Scan for the cell matching the given text and deliver its (x, y) coordinate at center. 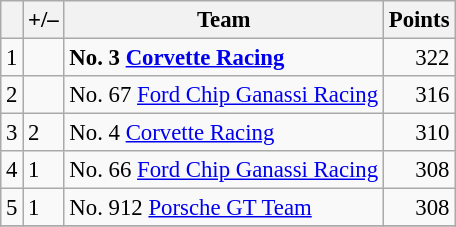
No. 912 Porsche GT Team (224, 208)
No. 3 Corvette Racing (224, 58)
316 (418, 95)
No. 67 Ford Chip Ganassi Racing (224, 95)
4 (12, 170)
5 (12, 208)
+/– (44, 20)
No. 4 Corvette Racing (224, 133)
No. 66 Ford Chip Ganassi Racing (224, 170)
322 (418, 58)
Points (418, 20)
3 (12, 133)
Team (224, 20)
310 (418, 133)
